Detect which cell encompasses the target text, then output its (X, Y) center coordinate. 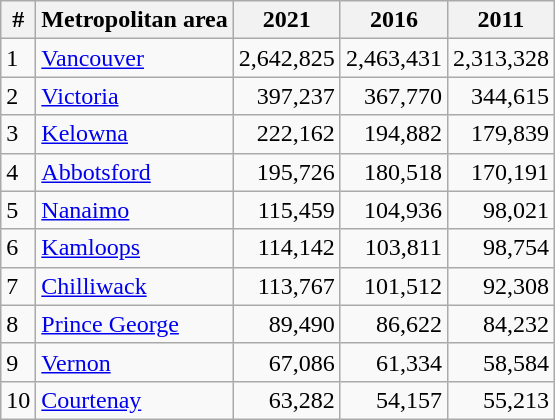
104,936 (394, 210)
8 (18, 324)
92,308 (500, 286)
113,767 (286, 286)
Vernon (134, 362)
2011 (500, 20)
2 (18, 96)
89,490 (286, 324)
61,334 (394, 362)
98,754 (500, 248)
180,518 (394, 172)
2,313,328 (500, 58)
101,512 (394, 286)
2,463,431 (394, 58)
195,726 (286, 172)
5 (18, 210)
Victoria (134, 96)
Abbotsford (134, 172)
6 (18, 248)
222,162 (286, 134)
103,811 (394, 248)
194,882 (394, 134)
2016 (394, 20)
7 (18, 286)
Chilliwack (134, 286)
55,213 (500, 400)
2021 (286, 20)
2,642,825 (286, 58)
170,191 (500, 172)
367,770 (394, 96)
179,839 (500, 134)
397,237 (286, 96)
10 (18, 400)
9 (18, 362)
Prince George (134, 324)
1 (18, 58)
58,584 (500, 362)
Nanaimo (134, 210)
344,615 (500, 96)
Courtenay (134, 400)
# (18, 20)
Metropolitan area (134, 20)
4 (18, 172)
Vancouver (134, 58)
98,021 (500, 210)
3 (18, 134)
Kelowna (134, 134)
54,157 (394, 400)
63,282 (286, 400)
Kamloops (134, 248)
67,086 (286, 362)
86,622 (394, 324)
115,459 (286, 210)
84,232 (500, 324)
114,142 (286, 248)
